Determine the [x, y] coordinate at the center of the cell enclosing the given text.  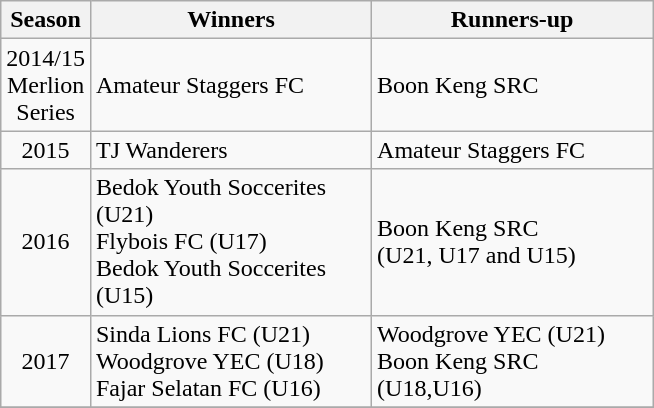
2017 [46, 361]
Season [46, 20]
2015 [46, 150]
Boon Keng SRC (U21, U17 and U15) [512, 242]
TJ Wanderers [230, 150]
Woodgrove YEC (U21) Boon Keng SRC (U18,U16) [512, 361]
2014/15 Merlion Series [46, 85]
Bedok Youth Soccerites (U21)Flybois FC (U17)Bedok Youth Soccerites (U15) [230, 242]
2016 [46, 242]
Winners [230, 20]
Boon Keng SRC [512, 85]
Sinda Lions FC (U21) Woodgrove YEC (U18) Fajar Selatan FC (U16) [230, 361]
Runners-up [512, 20]
